From the cell containing the given text, extract its center point as [x, y] coordinate. 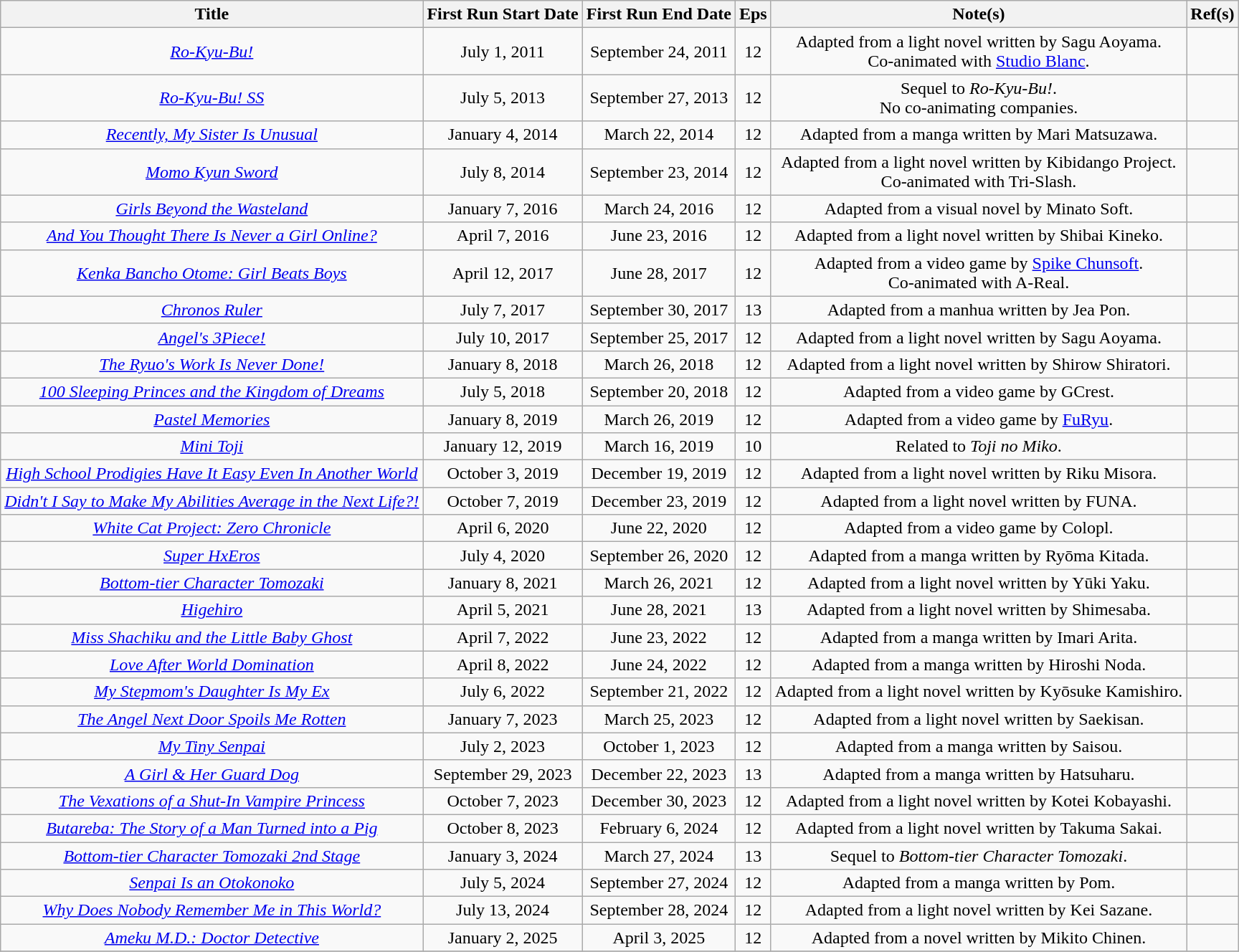
September 20, 2018 [658, 391]
September 28, 2024 [658, 910]
Chronos Ruler [212, 310]
July 1, 2011 [503, 52]
April 8, 2022 [503, 665]
October 7, 2019 [503, 501]
January 8, 2021 [503, 583]
Super HxEros [212, 556]
White Cat Project: Zero Chronicle [212, 528]
January 7, 2023 [503, 719]
January 2, 2025 [503, 938]
July 10, 2017 [503, 337]
March 22, 2014 [658, 135]
A Girl & Her Guard Dog [212, 773]
Adapted from a video game by Spike Chunsoft. Co-animated with A-Real. [979, 272]
April 6, 2020 [503, 528]
Adapted from a light novel written by Kyōsuke Kamishiro. [979, 692]
January 7, 2016 [503, 209]
June 23, 2022 [658, 637]
April 12, 2017 [503, 272]
Adapted from a manga written by Hatsuharu. [979, 773]
Didn't I Say to Make My Abilities Average in the Next Life?! [212, 501]
Adapted from a light novel written by Sagu Aoyama.Co-animated with Studio Blanc. [979, 52]
Adapted from a light novel written by Shimesaba. [979, 610]
Higehiro [212, 610]
March 24, 2016 [658, 209]
And You Thought There Is Never a Girl Online? [212, 236]
Angel's 3Piece! [212, 337]
Ref(s) [1212, 14]
My Stepmom's Daughter Is My Ex [212, 692]
Pastel Memories [212, 419]
Adapted from a light novel written by Riku Misora. [979, 474]
September 26, 2020 [658, 556]
Adapted from a manga written by Saisou. [979, 746]
Related to Toji no Miko. [979, 447]
Why Does Nobody Remember Me in This World? [212, 910]
June 28, 2017 [658, 272]
July 6, 2022 [503, 692]
Title [212, 14]
September 23, 2014 [658, 172]
The Vexations of a Shut-In Vampire Princess [212, 801]
First Run Start Date [503, 14]
October 3, 2019 [503, 474]
December 23, 2019 [658, 501]
Adapted from a video game by GCrest. [979, 391]
High School Prodigies Have It Easy Even In Another World [212, 474]
Adapted from a manga written by Hiroshi Noda. [979, 665]
Note(s) [979, 14]
June 23, 2016 [658, 236]
Adapted from a video game by Colopl. [979, 528]
October 1, 2023 [658, 746]
Adapted from a novel written by Mikito Chinen. [979, 938]
January 8, 2018 [503, 364]
Love After World Domination [212, 665]
Adapted from a manga written by Mari Matsuzawa. [979, 135]
July 13, 2024 [503, 910]
January 4, 2014 [503, 135]
Adapted from a visual novel by Minato Soft. [979, 209]
March 16, 2019 [658, 447]
March 26, 2019 [658, 419]
April 5, 2021 [503, 610]
September 24, 2011 [658, 52]
100 Sleeping Princes and the Kingdom of Dreams [212, 391]
July 8, 2014 [503, 172]
July 7, 2017 [503, 310]
December 30, 2023 [658, 801]
April 3, 2025 [658, 938]
Miss Shachiku and the Little Baby Ghost [212, 637]
Sequel to Bottom-tier Character Tomozaki. [979, 855]
September 21, 2022 [658, 692]
Adapted from a light novel written by Shirow Shiratori. [979, 364]
July 2, 2023 [503, 746]
September 30, 2017 [658, 310]
Mini Toji [212, 447]
December 22, 2023 [658, 773]
Adapted from a manga written by Ryōma Kitada. [979, 556]
10 [753, 447]
Bottom-tier Character Tomozaki 2nd Stage [212, 855]
Ro-Kyu-Bu! [212, 52]
September 27, 2024 [658, 883]
Butareba: The Story of a Man Turned into a Pig [212, 828]
Momo Kyun Sword [212, 172]
My Tiny Senpai [212, 746]
Adapted from a manga written by Imari Arita. [979, 637]
Adapted from a video game by FuRyu. [979, 419]
The Angel Next Door Spoils Me Rotten [212, 719]
October 7, 2023 [503, 801]
September 27, 2013 [658, 97]
Adapted from a light novel written by FUNA. [979, 501]
Adapted from a light novel written by Sagu Aoyama. [979, 337]
Sequel to Ro-Kyu-Bu!. No co-animating companies. [979, 97]
The Ryuo's Work Is Never Done! [212, 364]
Girls Beyond the Wasteland [212, 209]
September 25, 2017 [658, 337]
Adapted from a light novel written by Shibai Kineko. [979, 236]
June 22, 2020 [658, 528]
July 4, 2020 [503, 556]
April 7, 2016 [503, 236]
July 5, 2013 [503, 97]
March 26, 2018 [658, 364]
Adapted from a light novel written by Kibidango Project. Co-animated with Tri-Slash. [979, 172]
Adapted from a manga written by Pom. [979, 883]
April 7, 2022 [503, 637]
Bottom-tier Character Tomozaki [212, 583]
Kenka Bancho Otome: Girl Beats Boys [212, 272]
June 28, 2021 [658, 610]
January 12, 2019 [503, 447]
Adapted from a manhua written by Jea Pon. [979, 310]
March 25, 2023 [658, 719]
January 8, 2019 [503, 419]
Adapted from a light novel written by Kei Sazane. [979, 910]
Adapted from a light novel written by Kotei Kobayashi. [979, 801]
December 19, 2019 [658, 474]
March 26, 2021 [658, 583]
Adapted from a light novel written by Saekisan. [979, 719]
Recently, My Sister Is Unusual [212, 135]
June 24, 2022 [658, 665]
July 5, 2024 [503, 883]
Eps [753, 14]
March 27, 2024 [658, 855]
First Run End Date [658, 14]
October 8, 2023 [503, 828]
Ro-Kyu-Bu! SS [212, 97]
February 6, 2024 [658, 828]
July 5, 2018 [503, 391]
Adapted from a light novel written by Yūki Yaku. [979, 583]
Senpai Is an Otokonoko [212, 883]
Adapted from a light novel written by Takuma Sakai. [979, 828]
September 29, 2023 [503, 773]
January 3, 2024 [503, 855]
Ameku M.D.: Doctor Detective [212, 938]
